Output the (X, Y) coordinate of the center of the cell containing the given text.  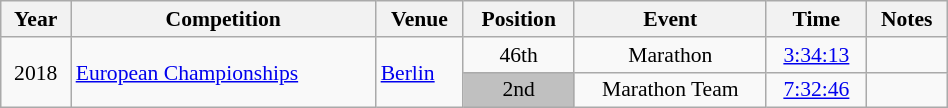
Competition (224, 19)
European Championships (224, 72)
Notes (906, 19)
Marathon Team (670, 90)
2018 (36, 72)
Position (518, 19)
3:34:13 (816, 55)
Time (816, 19)
7:32:46 (816, 90)
Venue (420, 19)
2nd (518, 90)
Year (36, 19)
Berlin (420, 72)
Marathon (670, 55)
Event (670, 19)
46th (518, 55)
